For the text-containing cell, return its midpoint in [X, Y] coordinate format. 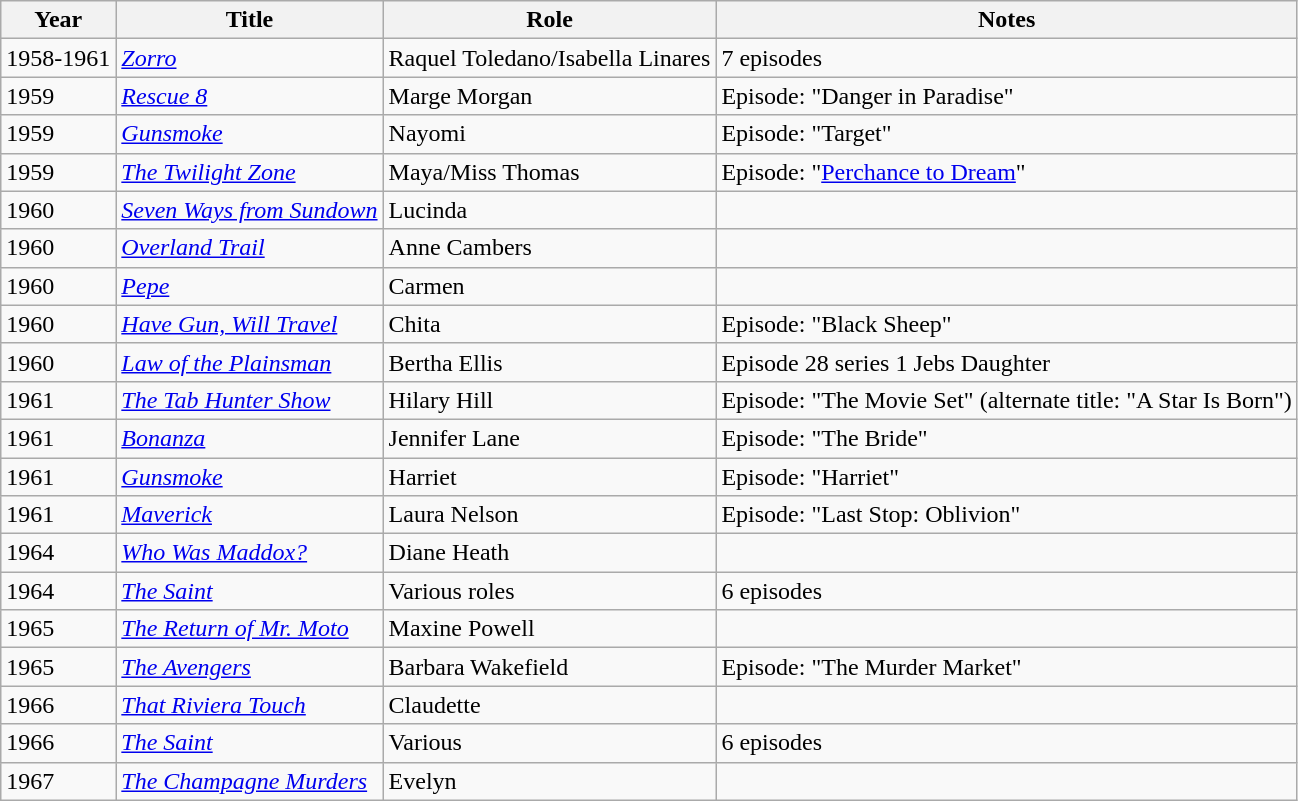
The Avengers [250, 667]
7 episodes [1006, 58]
Episode: "The Bride" [1006, 438]
Year [58, 20]
Role [550, 20]
Harriet [550, 477]
Lucinda [550, 210]
Law of the Plainsman [250, 362]
Bonanza [250, 438]
Laura Nelson [550, 515]
Episode: "Black Sheep" [1006, 324]
Maverick [250, 515]
Anne Cambers [550, 248]
The Twilight Zone [250, 172]
Diane Heath [550, 553]
Seven Ways from Sundown [250, 210]
The Champagne Murders [250, 781]
Overland Trail [250, 248]
Carmen [550, 286]
Episode: "Last Stop: Oblivion" [1006, 515]
1967 [58, 781]
Various roles [550, 591]
The Return of Mr. Moto [250, 629]
Nayomi [550, 134]
Episode: "Harriet" [1006, 477]
Have Gun, Will Travel [250, 324]
Who Was Maddox? [250, 553]
Hilary Hill [550, 400]
Raquel Toledano/Isabella Linares [550, 58]
Maya/Miss Thomas [550, 172]
That Riviera Touch [250, 705]
Pepe [250, 286]
The Tab Hunter Show [250, 400]
Evelyn [550, 781]
Bertha Ellis [550, 362]
Marge Morgan [550, 96]
Chita [550, 324]
Episode: "The Murder Market" [1006, 667]
1958-1961 [58, 58]
Episode: "Target" [1006, 134]
Title [250, 20]
Various [550, 743]
Zorro [250, 58]
Barbara Wakefield [550, 667]
Episode: "Danger in Paradise" [1006, 96]
Episode 28 series 1 Jebs Daughter [1006, 362]
Rescue 8 [250, 96]
Maxine Powell [550, 629]
Claudette [550, 705]
Notes [1006, 20]
Jennifer Lane [550, 438]
Episode: "The Movie Set" (alternate title: "A Star Is Born") [1006, 400]
Episode: "Perchance to Dream" [1006, 172]
